Return the [x, y] coordinate for the center point of the cell that contains the specified text.  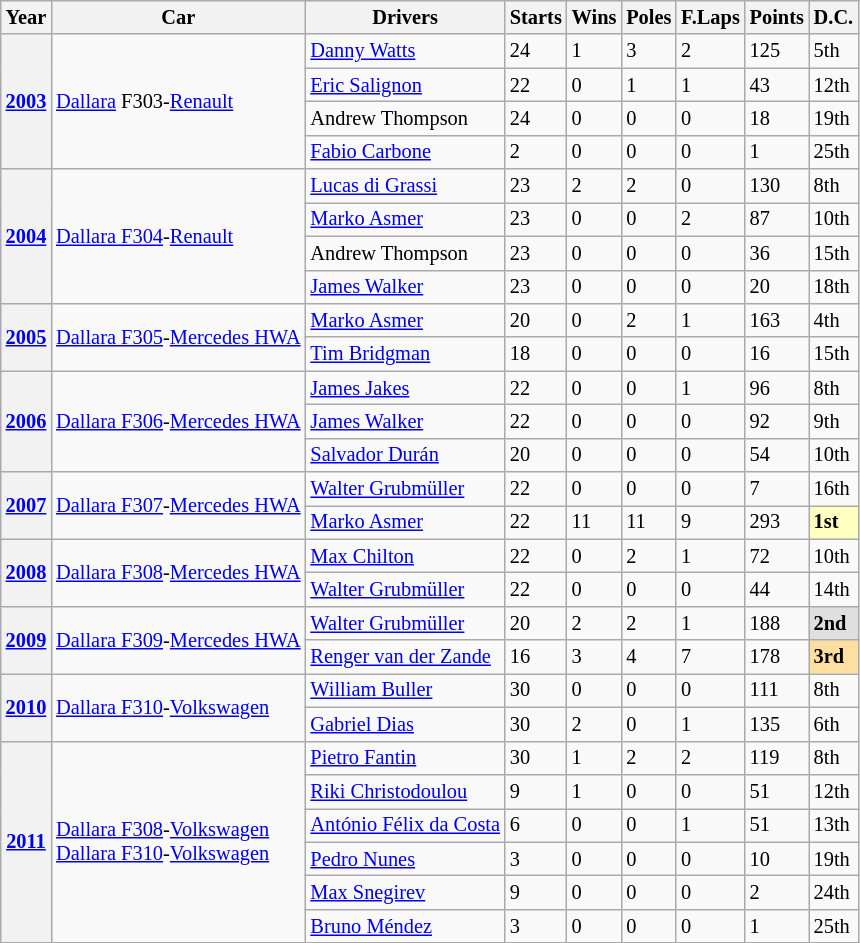
Max Snegirev [404, 892]
2006 [26, 422]
Eric Salignon [404, 85]
2004 [26, 236]
2011 [26, 842]
Gabriel Dias [404, 724]
14th [834, 589]
54 [777, 455]
Max Chilton [404, 556]
188 [777, 623]
Dallara F304-Renault [178, 236]
Dallara F306-Mercedes HWA [178, 422]
Dallara F308-VolkswagenDallara F310-Volkswagen [178, 842]
Salvador Durán [404, 455]
178 [777, 657]
Dallara F307-Mercedes HWA [178, 506]
2003 [26, 102]
2009 [26, 640]
Renger van der Zande [404, 657]
3rd [834, 657]
125 [777, 51]
2nd [834, 623]
Starts [536, 17]
43 [777, 85]
Drivers [404, 17]
D.C. [834, 17]
6th [834, 724]
António Félix da Costa [404, 825]
130 [777, 186]
Dallara F308-Mercedes HWA [178, 572]
James Jakes [404, 388]
Car [178, 17]
13th [834, 825]
18th [834, 287]
Dallara F305-Mercedes HWA [178, 336]
Bruno Méndez [404, 926]
Poles [648, 17]
92 [777, 421]
119 [777, 758]
Year [26, 17]
72 [777, 556]
Dallara F303-Renault [178, 102]
Riki Christodoulou [404, 791]
9th [834, 421]
Dallara F309-Mercedes HWA [178, 640]
293 [777, 522]
Dallara F310-Volkswagen [178, 706]
111 [777, 690]
2005 [26, 336]
5th [834, 51]
4th [834, 320]
4 [648, 657]
Lucas di Grassi [404, 186]
2008 [26, 572]
Wins [594, 17]
Tim Bridgman [404, 354]
87 [777, 219]
6 [536, 825]
1st [834, 522]
William Buller [404, 690]
163 [777, 320]
36 [777, 253]
24th [834, 892]
10 [777, 859]
Danny Watts [404, 51]
16th [834, 489]
2007 [26, 506]
44 [777, 589]
Pietro Fantin [404, 758]
135 [777, 724]
Points [777, 17]
Pedro Nunes [404, 859]
Fabio Carbone [404, 152]
F.Laps [710, 17]
96 [777, 388]
2010 [26, 706]
